Capture the cell that displays the provided text and extract its [X, Y] central coordinate. 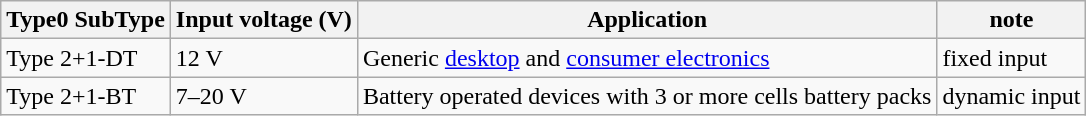
Generic desktop and consumer electronics [647, 58]
Input voltage (V) [264, 20]
Type 2+1-BT [86, 96]
Application [647, 20]
note [1012, 20]
Type0 SubType [86, 20]
fixed input [1012, 58]
dynamic input [1012, 96]
7–20 V [264, 96]
Type 2+1-DT [86, 58]
Battery operated devices with 3 or more cells battery packs [647, 96]
12 V [264, 58]
